Identify which cell holds the provided text, then report its (x, y) central coordinate. 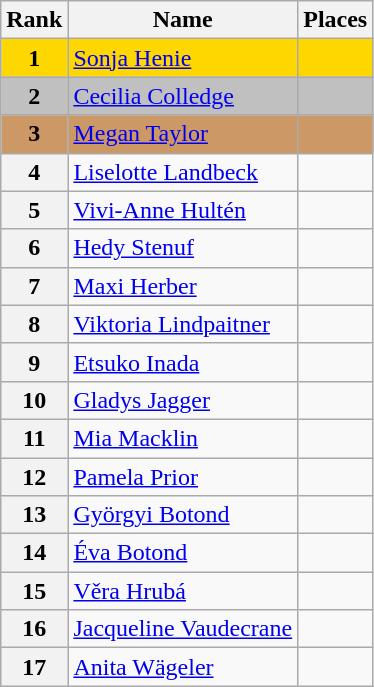
Name (183, 20)
Cecilia Colledge (183, 96)
Anita Wägeler (183, 667)
Liselotte Landbeck (183, 172)
Viktoria Lindpaitner (183, 324)
Rank (34, 20)
10 (34, 400)
1 (34, 58)
14 (34, 553)
6 (34, 248)
5 (34, 210)
Gladys Jagger (183, 400)
Vivi-Anne Hultén (183, 210)
Györgyi Botond (183, 515)
15 (34, 591)
13 (34, 515)
9 (34, 362)
Megan Taylor (183, 134)
Pamela Prior (183, 477)
8 (34, 324)
17 (34, 667)
Hedy Stenuf (183, 248)
Sonja Henie (183, 58)
Places (336, 20)
Mia Macklin (183, 438)
4 (34, 172)
11 (34, 438)
12 (34, 477)
Maxi Herber (183, 286)
Éva Botond (183, 553)
Jacqueline Vaudecrane (183, 629)
3 (34, 134)
Věra Hrubá (183, 591)
2 (34, 96)
7 (34, 286)
Etsuko Inada (183, 362)
16 (34, 629)
